For the text-containing cell, return its midpoint in (x, y) coordinate format. 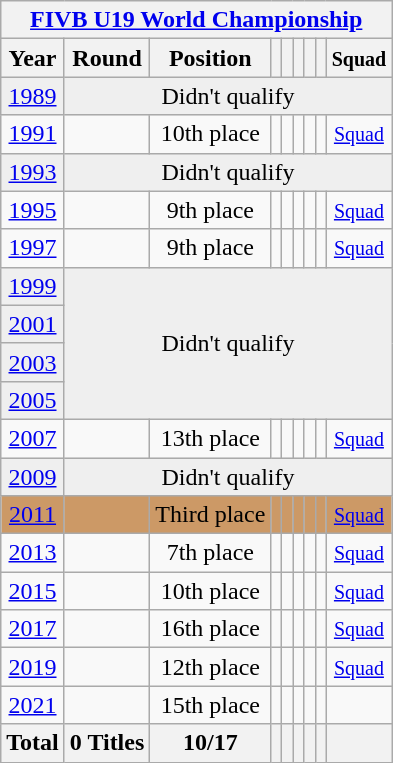
Total (33, 743)
0 Titles (107, 743)
16th place (210, 629)
7th place (210, 553)
2021 (33, 705)
2013 (33, 553)
2011 (33, 515)
FIVB U19 World Championship (196, 20)
Third place (210, 515)
10/17 (210, 743)
2017 (33, 629)
2005 (33, 400)
12th place (210, 667)
1997 (33, 248)
Year (33, 58)
1991 (33, 134)
2001 (33, 324)
2009 (33, 477)
1995 (33, 210)
15th place (210, 705)
13th place (210, 438)
1999 (33, 286)
1989 (33, 96)
Position (210, 58)
2007 (33, 438)
2019 (33, 667)
2003 (33, 362)
Round (107, 58)
1993 (33, 172)
2015 (33, 591)
